Find where the given text appears and provide that cell's center as [x, y] coordinate. 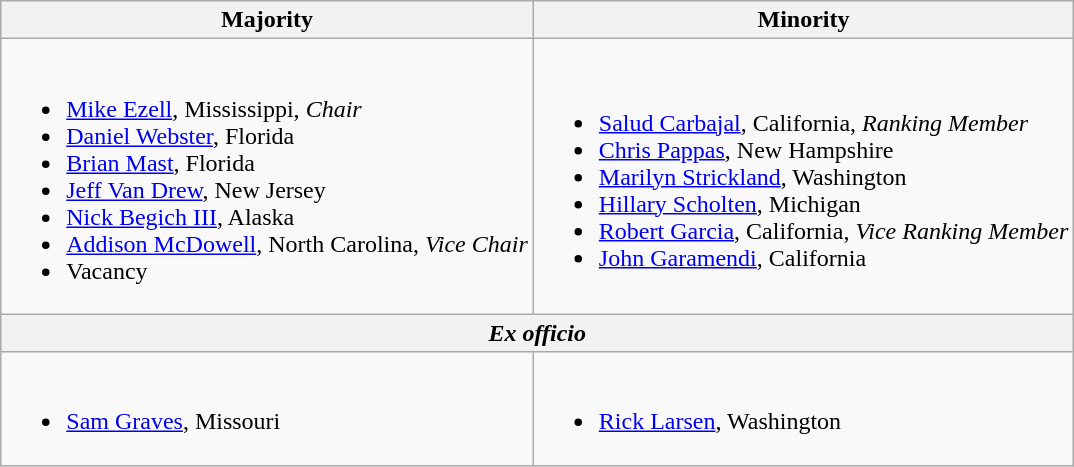
Sam Graves, Missouri [268, 408]
Ex officio [538, 333]
Majority [268, 20]
Minority [803, 20]
Rick Larsen, Washington [803, 408]
